For the text-containing cell, return its midpoint in [x, y] coordinate format. 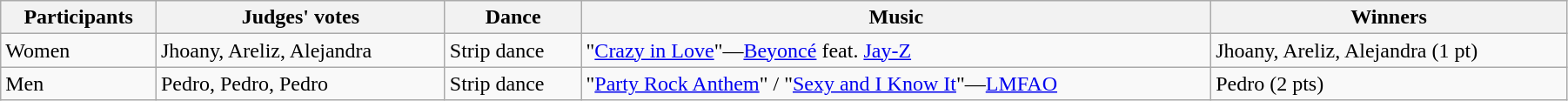
Participants [78, 17]
Women [78, 50]
Pedro, Pedro, Pedro [300, 84]
Judges' votes [300, 17]
"Party Rock Anthem" / "Sexy and I Know It"—LMFAO [896, 84]
Jhoany, Areliz, Alejandra [300, 50]
Winners [1389, 17]
Jhoany, Areliz, Alejandra (1 pt) [1389, 50]
Pedro (2 pts) [1389, 84]
Men [78, 84]
"Crazy in Love"—Beyoncé feat. Jay-Z [896, 50]
Music [896, 17]
Dance [513, 17]
